Return the (x, y) coordinate for the center point of the cell that contains the specified text.  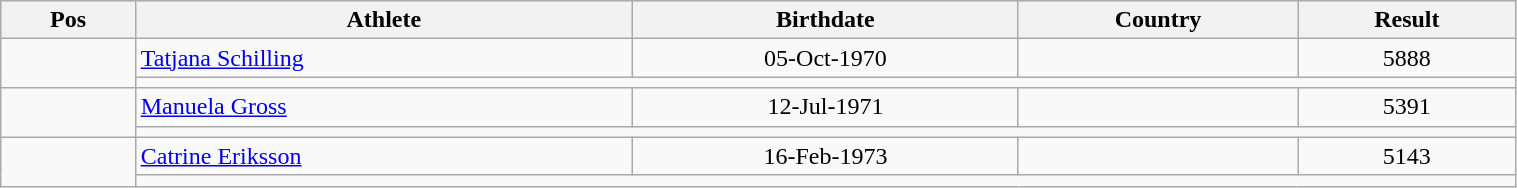
16-Feb-1973 (825, 156)
Tatjana Schilling (384, 58)
Catrine Eriksson (384, 156)
Birthdate (825, 20)
Athlete (384, 20)
05-Oct-1970 (825, 58)
Country (1158, 20)
5143 (1407, 156)
12-Jul-1971 (825, 107)
Manuela Gross (384, 107)
Result (1407, 20)
5391 (1407, 107)
Pos (68, 20)
5888 (1407, 58)
